Scan for the cell matching the given text and deliver its [X, Y] coordinate at center. 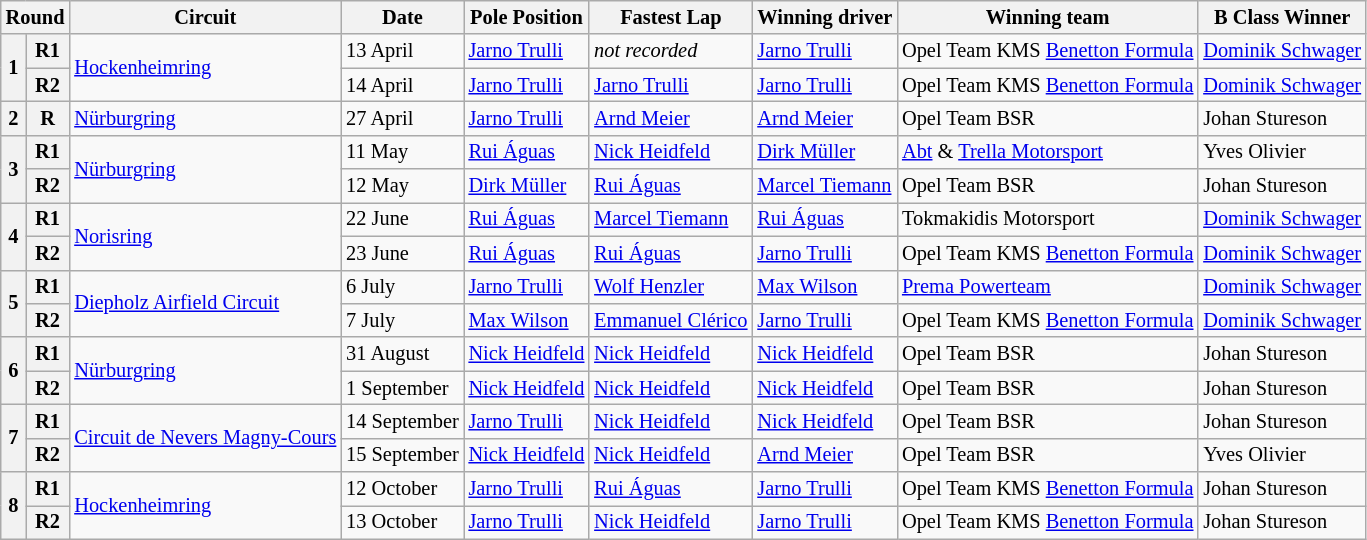
Prema Powerteam [1048, 287]
12 October [402, 489]
15 September [402, 455]
Diepholz Airfield Circuit [205, 304]
7 [14, 438]
8 [14, 506]
3 [14, 168]
Wolf Henzler [670, 287]
5 [14, 304]
6 [14, 370]
Circuit de Nevers Magny-Cours [205, 438]
22 June [402, 219]
Winning driver [824, 17]
2 [14, 118]
31 August [402, 354]
Date [402, 17]
Abt & Trella Motorsport [1048, 152]
13 October [402, 522]
23 June [402, 253]
6 July [402, 287]
Emmanuel Clérico [670, 320]
R [48, 118]
Circuit [205, 17]
Fastest Lap [670, 17]
1 September [402, 388]
7 July [402, 320]
11 May [402, 152]
not recorded [670, 51]
12 May [402, 186]
1 [14, 68]
14 September [402, 421]
Winning team [1048, 17]
13 April [402, 51]
27 April [402, 118]
Pole Position [527, 17]
B Class Winner [1282, 17]
Round [36, 17]
Norisring [205, 236]
14 April [402, 85]
4 [14, 236]
Tokmakidis Motorsport [1048, 219]
